Search for the cell housing the specified text and yield its [X, Y] center coordinate. 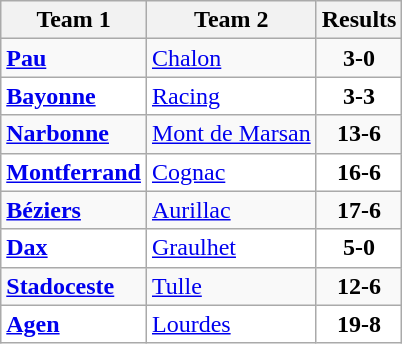
Team 1 [74, 20]
5-0 [359, 248]
12-6 [359, 286]
Aurillac [231, 210]
Narbonne [74, 134]
Bayonne [74, 96]
3-0 [359, 58]
Chalon [231, 58]
19-8 [359, 324]
Racing [231, 96]
Graulhet [231, 248]
Lourdes [231, 324]
3-3 [359, 96]
Pau [74, 58]
Montferrand [74, 172]
16-6 [359, 172]
Mont de Marsan [231, 134]
Team 2 [231, 20]
Dax [74, 248]
Cognac [231, 172]
13-6 [359, 134]
17-6 [359, 210]
Agen [74, 324]
Stadoceste [74, 286]
Results [359, 20]
Béziers [74, 210]
Tulle [231, 286]
